Return the [x, y] coordinate for the center point of the cell that contains the specified text.  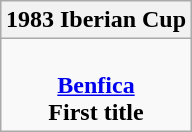
1983 Iberian Cup [96, 20]
BenficaFirst title [96, 85]
